Locate the cell with the specified text and output its [X, Y] center coordinate. 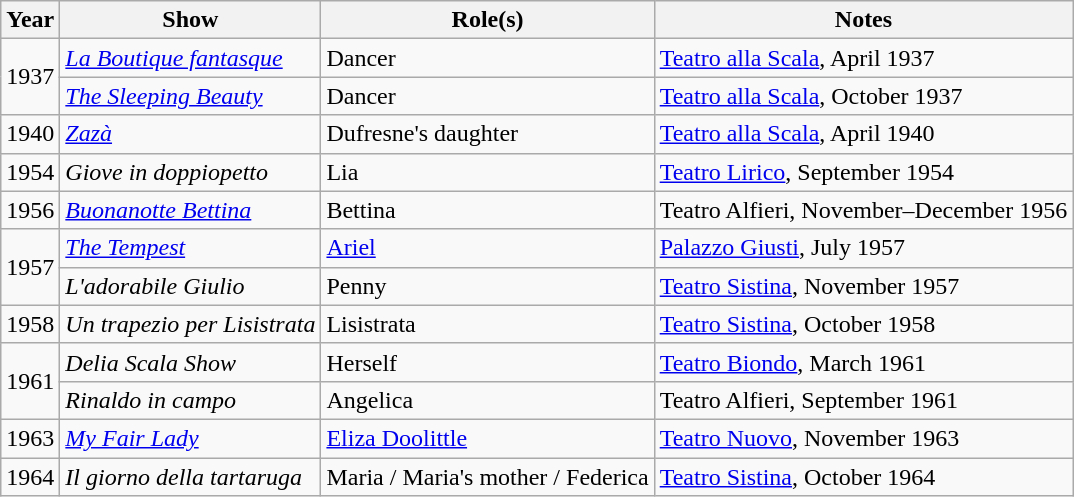
Teatro Alfieri, November–December 1956 [864, 210]
1961 [30, 381]
1954 [30, 172]
Angelica [488, 400]
Ariel [488, 248]
Teatro alla Scala, October 1937 [864, 96]
Herself [488, 362]
Teatro Sistina, October 1958 [864, 324]
Palazzo Giusti, July 1957 [864, 248]
Teatro alla Scala, April 1937 [864, 58]
Penny [488, 286]
Un trapezio per Lisistrata [190, 324]
1940 [30, 134]
Zazà [190, 134]
Role(s) [488, 20]
Lisistrata [488, 324]
Il giorno della tartaruga [190, 477]
1956 [30, 210]
My Fair Lady [190, 438]
Teatro Alfieri, September 1961 [864, 400]
The Sleeping Beauty [190, 96]
Dufresne's daughter [488, 134]
Maria / Maria's mother / Federica [488, 477]
Show [190, 20]
The Tempest [190, 248]
Teatro Sistina, October 1964 [864, 477]
Eliza Doolittle [488, 438]
1957 [30, 267]
Teatro Sistina, November 1957 [864, 286]
Year [30, 20]
Buonanotte Bettina [190, 210]
Rinaldo in campo [190, 400]
1963 [30, 438]
Bettina [488, 210]
1964 [30, 477]
Delia Scala Show [190, 362]
L'adorabile Giulio [190, 286]
1937 [30, 77]
1958 [30, 324]
Teatro Nuovo, November 1963 [864, 438]
La Boutique fantasque [190, 58]
Teatro Lirico, September 1954 [864, 172]
Teatro alla Scala, April 1940 [864, 134]
Lia [488, 172]
Teatro Biondo, March 1961 [864, 362]
Giove in doppiopetto [190, 172]
Notes [864, 20]
